Return the [x, y] coordinate for the center point of the cell that contains the specified text.  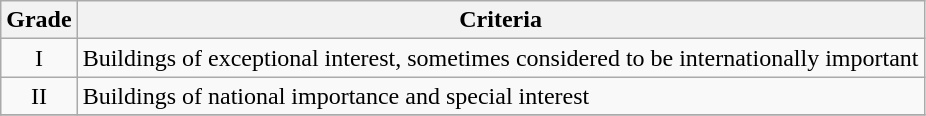
II [39, 96]
Buildings of exceptional interest, sometimes considered to be internationally important [500, 58]
I [39, 58]
Buildings of national importance and special interest [500, 96]
Grade [39, 20]
Criteria [500, 20]
